Extract the (X, Y) coordinate from the center of the cell holding the provided text.  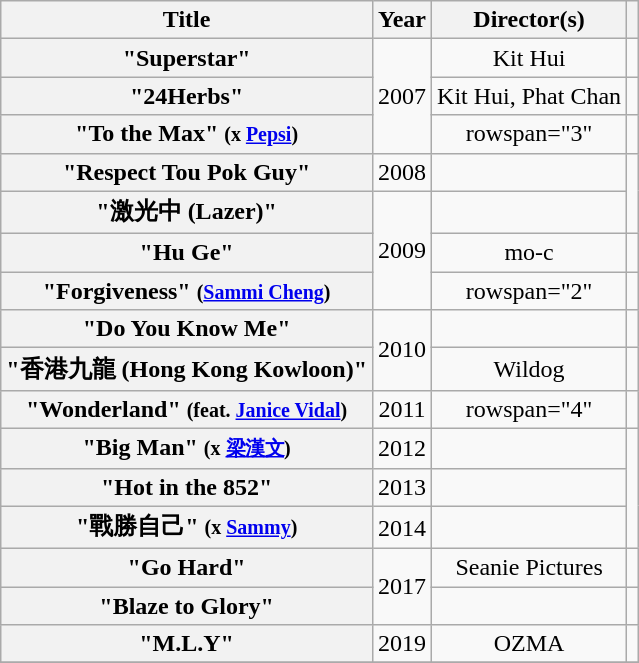
"香港九龍 (Hong Kong Kowloon)" (187, 370)
Director(s) (530, 20)
"Wonderland" (feat. Janice Vidal) (187, 409)
"Forgiveness" (Sammi Cheng) (187, 291)
Kit Hui, Phat Chan (530, 96)
Wildog (530, 370)
Year (402, 20)
rowspan="3" (530, 134)
"Respect Tou Pok Guy" (187, 172)
2014 (402, 528)
OZMA (530, 644)
"激光中 (Lazer)" (187, 212)
2011 (402, 409)
"To the Max" (x Pepsi) (187, 134)
"Go Hard" (187, 568)
"Big Man" (x 梁漢文) (187, 448)
2019 (402, 644)
2017 (402, 587)
"Superstar" (187, 58)
"24Herbs" (187, 96)
rowspan="2" (530, 291)
Seanie Pictures (530, 568)
2008 (402, 172)
"Hot in the 852" (187, 487)
2013 (402, 487)
"Do You Know Me" (187, 329)
mo-c (530, 253)
Title (187, 20)
rowspan="4" (530, 409)
"M.L.Y" (187, 644)
2009 (402, 250)
2010 (402, 350)
Kit Hui (530, 58)
"戰勝自己" (x Sammy) (187, 528)
2007 (402, 96)
"Hu Ge" (187, 253)
2012 (402, 448)
"Blaze to Glory" (187, 606)
